Identify which cell holds the provided text, then report its [X, Y] central coordinate. 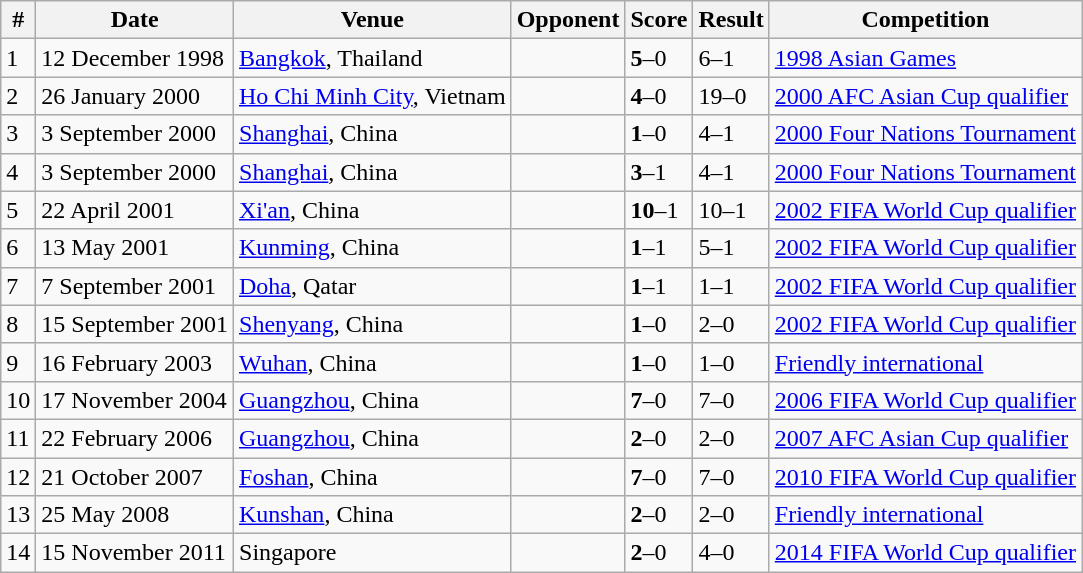
22 April 2001 [135, 210]
8 [18, 324]
26 January 2000 [135, 96]
2010 FIFA World Cup qualifier [925, 477]
2007 AFC Asian Cup qualifier [925, 438]
Result [731, 20]
16 February 2003 [135, 362]
25 May 2008 [135, 515]
2 [18, 96]
6–1 [731, 58]
1 [18, 58]
10 [18, 400]
15 September 2001 [135, 324]
17 November 2004 [135, 400]
1998 Asian Games [925, 58]
7 [18, 286]
7 September 2001 [135, 286]
Kunming, China [373, 248]
Date [135, 20]
Kunshan, China [373, 515]
3–1 [659, 172]
Opponent [568, 20]
Shenyang, China [373, 324]
6 [18, 248]
2006 FIFA World Cup qualifier [925, 400]
15 November 2011 [135, 553]
11 [18, 438]
Singapore [373, 553]
9 [18, 362]
# [18, 20]
5–0 [659, 58]
5–1 [731, 248]
Competition [925, 20]
12 [18, 477]
21 October 2007 [135, 477]
14 [18, 553]
Ho Chi Minh City, Vietnam [373, 96]
3 [18, 134]
Doha, Qatar [373, 286]
Xi'an, China [373, 210]
19–0 [731, 96]
4 [18, 172]
22 February 2006 [135, 438]
Score [659, 20]
2000 AFC Asian Cup qualifier [925, 96]
12 December 1998 [135, 58]
Wuhan, China [373, 362]
2014 FIFA World Cup qualifier [925, 553]
Bangkok, Thailand [373, 58]
13 May 2001 [135, 248]
13 [18, 515]
5 [18, 210]
Foshan, China [373, 477]
Venue [373, 20]
